Scan for the cell matching the given text and deliver its [x, y] coordinate at center. 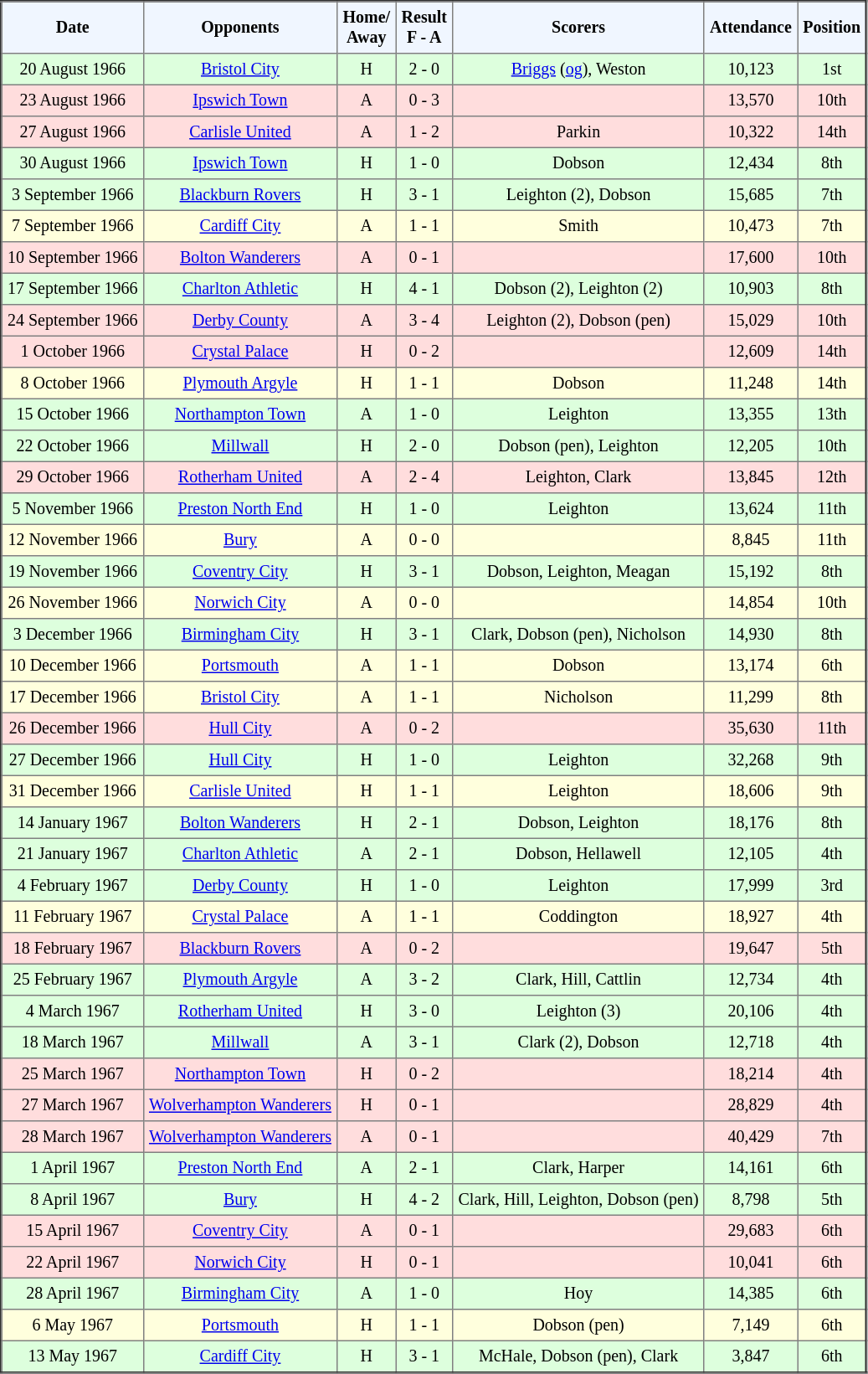
3rd [832, 886]
4 - 2 [424, 1200]
12,734 [750, 980]
14,930 [750, 635]
1st [832, 69]
25 February 1967 [73, 980]
15,029 [750, 321]
3 - 0 [424, 1011]
22 April 1967 [73, 1263]
12,205 [750, 446]
Leighton (3) [579, 1011]
14 January 1967 [73, 823]
13 May 1967 [73, 1356]
Dobson, Hellawell [579, 854]
1 October 1966 [73, 352]
Dobson, Leighton, Meagan [579, 572]
15,192 [750, 572]
3 September 1966 [73, 195]
Dobson (pen), Leighton [579, 446]
18,606 [750, 791]
Attendance [750, 28]
23 August 1966 [73, 100]
29,683 [750, 1231]
30 August 1966 [73, 163]
Leighton (2), Dobson (pen) [579, 321]
12,718 [750, 1042]
Leighton (2), Dobson [579, 195]
29 October 1966 [73, 477]
10,322 [750, 132]
3,847 [750, 1356]
18 February 1967 [73, 949]
27 December 1966 [73, 760]
12 November 1966 [73, 540]
Clark, Hill, Cattlin [579, 980]
3 - 4 [424, 321]
15 October 1966 [73, 414]
McHale, Dobson (pen), Clark [579, 1356]
26 November 1966 [73, 603]
18,214 [750, 1074]
26 December 1966 [73, 728]
14,385 [750, 1294]
17,600 [750, 258]
12,105 [750, 854]
8,845 [750, 540]
Coddington [579, 917]
10,473 [750, 226]
17,999 [750, 886]
Parkin [579, 132]
1 April 1967 [73, 1168]
11,248 [750, 383]
11 February 1967 [73, 917]
Hoy [579, 1294]
10,903 [750, 289]
5 November 1966 [73, 509]
Dobson (pen) [579, 1325]
12,434 [750, 163]
2 - 4 [424, 477]
35,630 [750, 728]
4 - 1 [424, 289]
13,355 [750, 414]
13,845 [750, 477]
6 May 1967 [73, 1325]
27 March 1967 [73, 1105]
24 September 1966 [73, 321]
Dobson, Leighton [579, 823]
27 August 1966 [73, 132]
Dobson (2), Leighton (2) [579, 289]
Clark, Harper [579, 1168]
28 April 1967 [73, 1294]
28 March 1967 [73, 1137]
19 November 1966 [73, 572]
18 March 1967 [73, 1042]
Opponents [239, 28]
18,927 [750, 917]
Leighton, Clark [579, 477]
15 April 1967 [73, 1231]
Scorers [579, 28]
11,299 [750, 697]
20,106 [750, 1011]
15,685 [750, 195]
22 October 1966 [73, 446]
ResultF - A [424, 28]
21 January 1967 [73, 854]
40,429 [750, 1137]
31 December 1966 [73, 791]
12,609 [750, 352]
20 August 1966 [73, 69]
32,268 [750, 760]
17 December 1966 [73, 697]
1 - 2 [424, 132]
8 April 1967 [73, 1200]
13,624 [750, 509]
3 December 1966 [73, 635]
Clark, Hill, Leighton, Dobson (pen) [579, 1200]
12th [832, 477]
17 September 1966 [73, 289]
Briggs (og), Weston [579, 69]
Position [832, 28]
18,176 [750, 823]
Home/Away [367, 28]
28,829 [750, 1105]
14,854 [750, 603]
7 September 1966 [73, 226]
13,174 [750, 666]
10,123 [750, 69]
Smith [579, 226]
8,798 [750, 1200]
10 December 1966 [73, 666]
4 February 1967 [73, 886]
Date [73, 28]
Clark (2), Dobson [579, 1042]
Nicholson [579, 697]
10 September 1966 [73, 258]
Clark, Dobson (pen), Nicholson [579, 635]
10,041 [750, 1263]
13,570 [750, 100]
13th [832, 414]
8 October 1966 [73, 383]
19,647 [750, 949]
25 March 1967 [73, 1074]
7,149 [750, 1325]
3 - 2 [424, 980]
14,161 [750, 1168]
0 - 3 [424, 100]
4 March 1967 [73, 1011]
